Identify which cell holds the provided text, then report its [x, y] central coordinate. 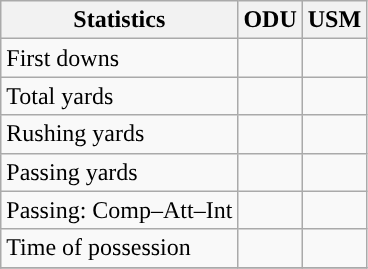
Passing yards [120, 172]
Time of possession [120, 248]
Statistics [120, 20]
ODU [270, 20]
Passing: Comp–Att–Int [120, 210]
Total yards [120, 96]
First downs [120, 58]
USM [334, 20]
Rushing yards [120, 134]
